Return (X, Y) of the center of cell containing provided text 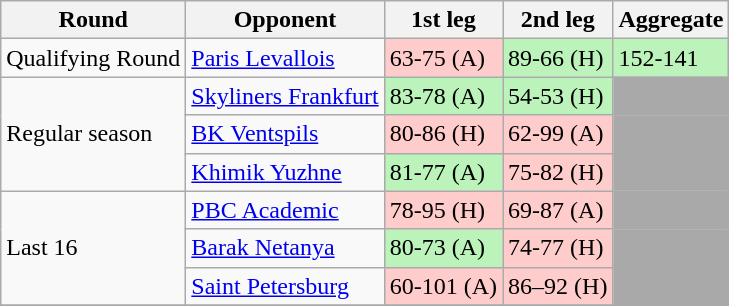
81-77 (A) (443, 172)
80-73 (A) (443, 248)
Last 16 (94, 248)
Regular season (94, 134)
PBC Academic (285, 210)
63-75 (A) (443, 58)
78-95 (H) (443, 210)
Saint Petersburg (285, 286)
75-82 (H) (558, 172)
Barak Netanya (285, 248)
54-53 (H) (558, 96)
1st leg (443, 20)
60-101 (A) (443, 286)
83-78 (A) (443, 96)
89-66 (H) (558, 58)
152-141 (671, 58)
Paris Levallois (285, 58)
Opponent (285, 20)
69-87 (A) (558, 210)
Round (94, 20)
74-77 (H) (558, 248)
2nd leg (558, 20)
80-86 (H) (443, 134)
86–92 (H) (558, 286)
62-99 (A) (558, 134)
BK Ventspils (285, 134)
Skyliners Frankfurt (285, 96)
Khimik Yuzhne (285, 172)
Aggregate (671, 20)
Qualifying Round (94, 58)
